Scan for the cell matching the given text and deliver its (x, y) coordinate at center. 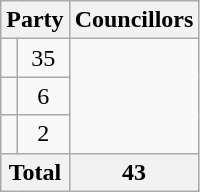
Councillors (134, 20)
6 (43, 96)
35 (43, 58)
2 (43, 134)
Total (35, 172)
Party (35, 20)
43 (134, 172)
